Locate the cell with the specified text and output its [X, Y] center coordinate. 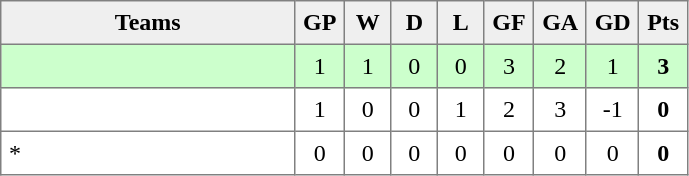
-1 [612, 110]
GP [320, 23]
W [368, 23]
Teams [148, 23]
D [414, 23]
GF [509, 23]
GA [560, 23]
* [148, 153]
GD [612, 23]
Pts [663, 23]
L [461, 23]
